Locate the cell with the specified text and output its [X, Y] center coordinate. 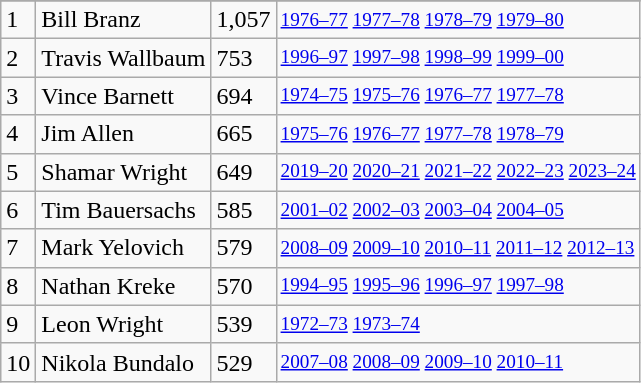
1994–95 1995–96 1996–97 1997–98 [458, 286]
585 [244, 210]
649 [244, 172]
5 [18, 172]
1976–77 1977–78 1978–79 1979–80 [458, 20]
6 [18, 210]
2008–09 2009–10 2010–11 2011–12 2012–13 [458, 248]
Travis Wallbaum [124, 58]
Tim Bauersachs [124, 210]
Mark Yelovich [124, 248]
579 [244, 248]
Nikola Bundalo [124, 362]
Nathan Kreke [124, 286]
Bill Branz [124, 20]
2 [18, 58]
665 [244, 134]
4 [18, 134]
1974–75 1975–76 1976–77 1977–78 [458, 96]
1 [18, 20]
7 [18, 248]
9 [18, 324]
1972–73 1973–74 [458, 324]
2019–20 2020–21 2021–22 2022–23 2023–24 [458, 172]
1975–76 1976–77 1977–78 1978–79 [458, 134]
2001–02 2002–03 2003–04 2004–05 [458, 210]
1,057 [244, 20]
529 [244, 362]
570 [244, 286]
1996–97 1997–98 1998–99 1999–00 [458, 58]
8 [18, 286]
753 [244, 58]
539 [244, 324]
694 [244, 96]
Vince Barnett [124, 96]
Shamar Wright [124, 172]
2007–08 2008–09 2009–10 2010–11 [458, 362]
Leon Wright [124, 324]
Jim Allen [124, 134]
3 [18, 96]
10 [18, 362]
